Return (X, Y) of the center of cell containing provided text 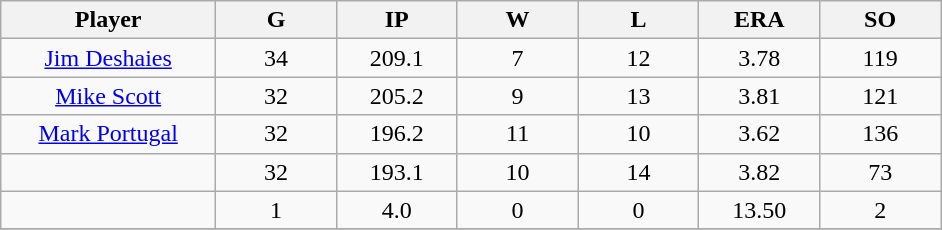
11 (518, 134)
209.1 (396, 58)
205.2 (396, 96)
Mike Scott (108, 96)
136 (880, 134)
193.1 (396, 172)
Mark Portugal (108, 134)
196.2 (396, 134)
9 (518, 96)
L (638, 20)
34 (276, 58)
14 (638, 172)
G (276, 20)
73 (880, 172)
3.81 (760, 96)
IP (396, 20)
3.78 (760, 58)
Player (108, 20)
13 (638, 96)
1 (276, 210)
119 (880, 58)
4.0 (396, 210)
3.82 (760, 172)
3.62 (760, 134)
ERA (760, 20)
SO (880, 20)
2 (880, 210)
121 (880, 96)
W (518, 20)
12 (638, 58)
13.50 (760, 210)
7 (518, 58)
Jim Deshaies (108, 58)
